Capture the cell that displays the provided text and extract its [X, Y] central coordinate. 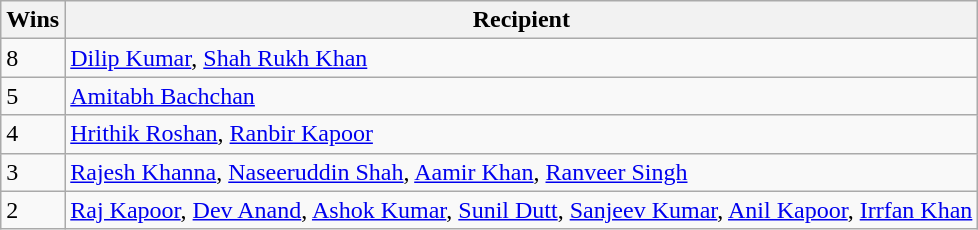
8 [33, 58]
Amitabh Bachchan [522, 96]
3 [33, 172]
Raj Kapoor, Dev Anand, Ashok Kumar, Sunil Dutt, Sanjeev Kumar, Anil Kapoor, Irrfan Khan [522, 210]
Dilip Kumar, Shah Rukh Khan [522, 58]
Rajesh Khanna, Naseeruddin Shah, Aamir Khan, Ranveer Singh [522, 172]
2 [33, 210]
Recipient [522, 20]
5 [33, 96]
Hrithik Roshan, Ranbir Kapoor [522, 134]
Wins [33, 20]
4 [33, 134]
